Pinpoint the cell where the given text exists, returning its [x, y] midpoint coordinate. 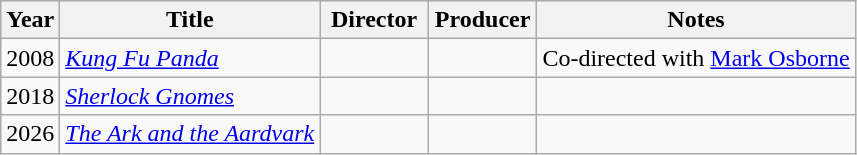
The Ark and the Aardvark [190, 134]
2018 [30, 96]
Notes [696, 20]
Title [190, 20]
2026 [30, 134]
Kung Fu Panda [190, 58]
Producer [482, 20]
Sherlock Gnomes [190, 96]
2008 [30, 58]
Year [30, 20]
Director [374, 20]
Co-directed with Mark Osborne [696, 58]
